Return [X, Y] of the center of cell containing provided text 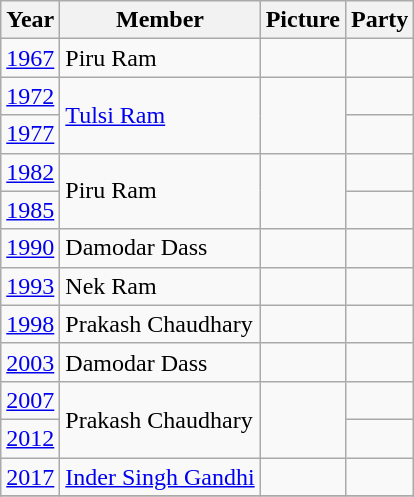
Party [379, 20]
2017 [30, 477]
1998 [30, 324]
2003 [30, 362]
1993 [30, 286]
1972 [30, 96]
2012 [30, 438]
1967 [30, 58]
Nek Ram [160, 286]
Member [160, 20]
Year [30, 20]
1990 [30, 248]
1977 [30, 134]
Tulsi Ram [160, 115]
Picture [302, 20]
Inder Singh Gandhi [160, 477]
1985 [30, 210]
1982 [30, 172]
2007 [30, 400]
